Search for the cell housing the specified text and yield its (x, y) center coordinate. 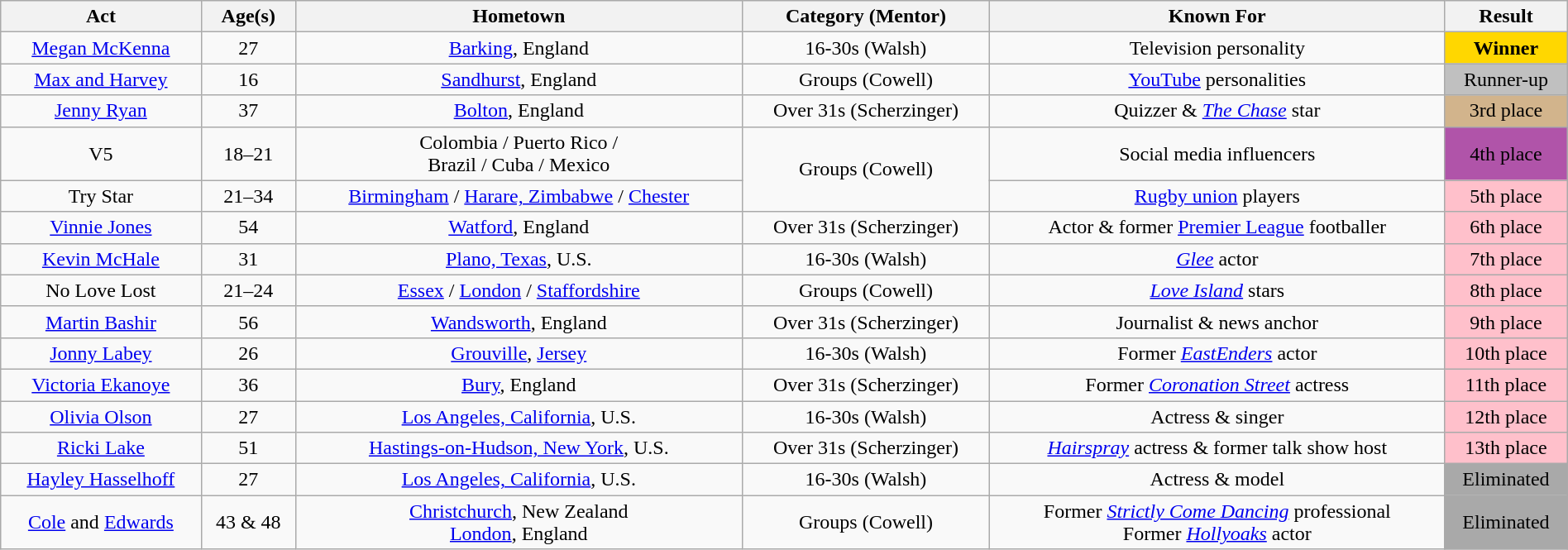
Grouville, Jersey (519, 353)
7th place (1507, 259)
11th place (1507, 385)
Colombia / Puerto Rico /Brazil / Cuba / Mexico (519, 154)
YouTube personalities (1217, 79)
18–21 (248, 154)
Television personality (1217, 48)
26 (248, 353)
Watford, England (519, 227)
Former EastEnders actor (1217, 353)
51 (248, 448)
Rugby union players (1217, 196)
Winner (1507, 48)
Known For (1217, 17)
21–34 (248, 196)
Victoria Ekanoye (101, 385)
Sandhurst, England (519, 79)
Kevin McHale (101, 259)
43 & 48 (248, 523)
Megan McKenna (101, 48)
Jenny Ryan (101, 111)
5th place (1507, 196)
Wandsworth, England (519, 322)
Christchurch, New Zealand London, England (519, 523)
Journalist & news anchor (1217, 322)
31 (248, 259)
Try Star (101, 196)
13th place (1507, 448)
Actor & former Premier League footballer (1217, 227)
Cole and Edwards (101, 523)
Former Coronation Street actress (1217, 385)
Essex / London / Staffordshire (519, 290)
Vinnie Jones (101, 227)
8th place (1507, 290)
Bolton, England (519, 111)
12th place (1507, 416)
16 (248, 79)
3rd place (1507, 111)
Hastings-on-Hudson, New York, U.S. (519, 448)
Olivia Olson (101, 416)
56 (248, 322)
Glee actor (1217, 259)
10th place (1507, 353)
Category (Mentor) (866, 17)
Martin Bashir (101, 322)
Hairspray actress & former talk show host (1217, 448)
54 (248, 227)
Hometown (519, 17)
No Love Lost (101, 290)
Age(s) (248, 17)
37 (248, 111)
V5 (101, 154)
Actress & singer (1217, 416)
4th place (1507, 154)
Runner-up (1507, 79)
21–24 (248, 290)
Love Island stars (1217, 290)
Social media influencers (1217, 154)
Act (101, 17)
9th place (1507, 322)
Plano, Texas, U.S. (519, 259)
Max and Harvey (101, 79)
36 (248, 385)
Jonny Labey (101, 353)
Birmingham / Harare, Zimbabwe / Chester (519, 196)
6th place (1507, 227)
Actress & model (1217, 480)
Quizzer & The Chase star (1217, 111)
Bury, England (519, 385)
Former Strictly Come Dancing professional Former Hollyoaks actor (1217, 523)
Ricki Lake (101, 448)
Result (1507, 17)
Hayley Hasselhoff (101, 480)
Barking, England (519, 48)
